Scan for the cell matching the given text and deliver its [x, y] coordinate at center. 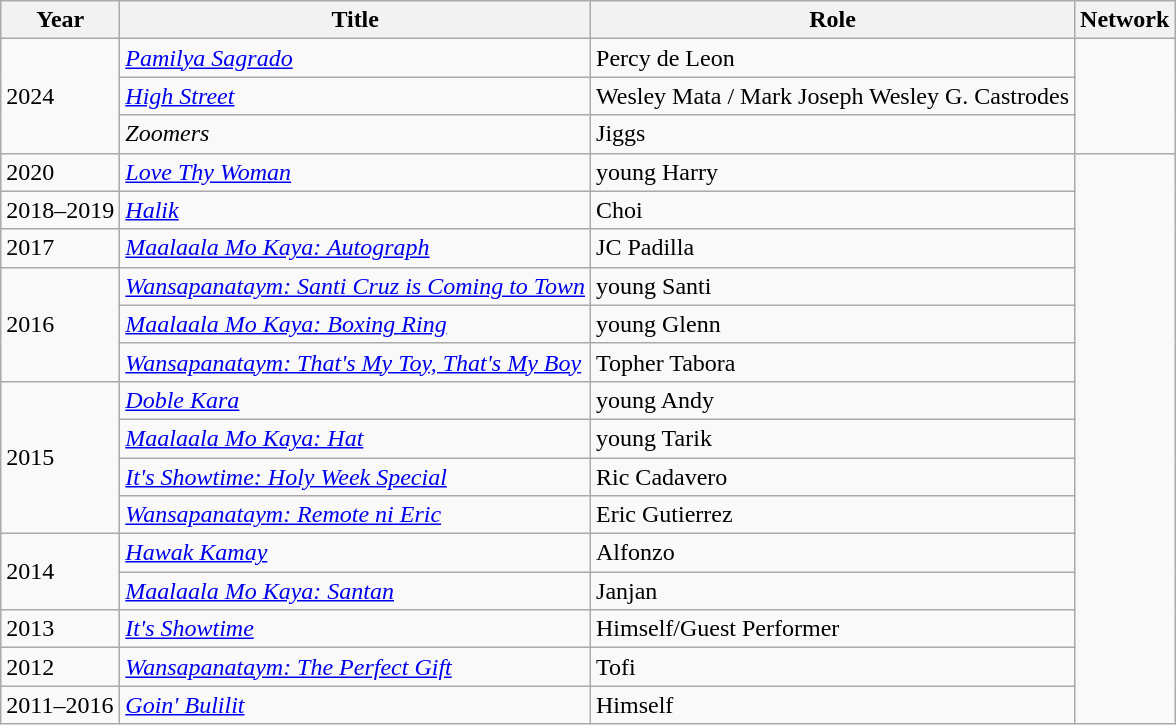
Halik [356, 210]
Wansapanataym: Santi Cruz is Coming to Town [356, 286]
Percy de Leon [833, 58]
young Andy [833, 400]
2011–2016 [60, 705]
Wansapanataym: The Perfect Gift [356, 667]
Janjan [833, 591]
High Street [356, 96]
It's Showtime: Holy Week Special [356, 477]
Pamilya Sagrado [356, 58]
Himself [833, 705]
Wansapanataym: That's My Toy, That's My Boy [356, 362]
Role [833, 20]
Year [60, 20]
2016 [60, 324]
young Santi [833, 286]
Goin' Bulilit [356, 705]
2015 [60, 457]
young Tarik [833, 438]
Wesley Mata / Mark Joseph Wesley G. Castrodes [833, 96]
Love Thy Woman [356, 172]
2020 [60, 172]
Maalaala Mo Kaya: Santan [356, 591]
JC Padilla [833, 248]
Alfonzo [833, 553]
2014 [60, 572]
2024 [60, 96]
Title [356, 20]
Network [1125, 20]
young Glenn [833, 324]
Ric Cadavero [833, 477]
Eric Gutierrez [833, 515]
Hawak Kamay [356, 553]
2013 [60, 629]
Wansapanataym: Remote ni Eric [356, 515]
Tofi [833, 667]
Zoomers [356, 134]
Himself/Guest Performer [833, 629]
It's Showtime [356, 629]
Doble Kara [356, 400]
Maalaala Mo Kaya: Hat [356, 438]
2018–2019 [60, 210]
2012 [60, 667]
Maalaala Mo Kaya: Boxing Ring [356, 324]
Maalaala Mo Kaya: Autograph [356, 248]
Choi [833, 210]
2017 [60, 248]
Jiggs [833, 134]
young Harry [833, 172]
Topher Tabora [833, 362]
